Return (X, Y) of the center of cell containing provided text 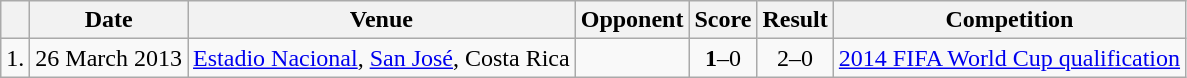
Score (723, 20)
2014 FIFA World Cup qualification (1009, 58)
Opponent (632, 20)
Competition (1009, 20)
Result (795, 20)
1–0 (723, 58)
26 March 2013 (109, 58)
2–0 (795, 58)
Venue (382, 20)
Date (109, 20)
Estadio Nacional, San José, Costa Rica (382, 58)
1. (16, 58)
